Capture the cell that displays the provided text and extract its [X, Y] central coordinate. 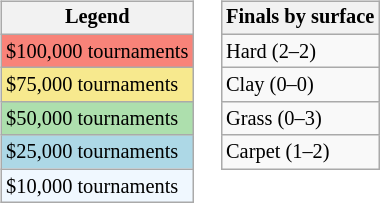
Legend [97, 18]
Hard (2–2) [300, 51]
$50,000 tournaments [97, 119]
Carpet (1–2) [300, 152]
Finals by surface [300, 18]
$75,000 tournaments [97, 85]
$25,000 tournaments [97, 152]
$100,000 tournaments [97, 51]
Grass (0–3) [300, 119]
Clay (0–0) [300, 85]
$10,000 tournaments [97, 186]
